Provide the (X, Y) coordinate of the cell's center where the given text is located.  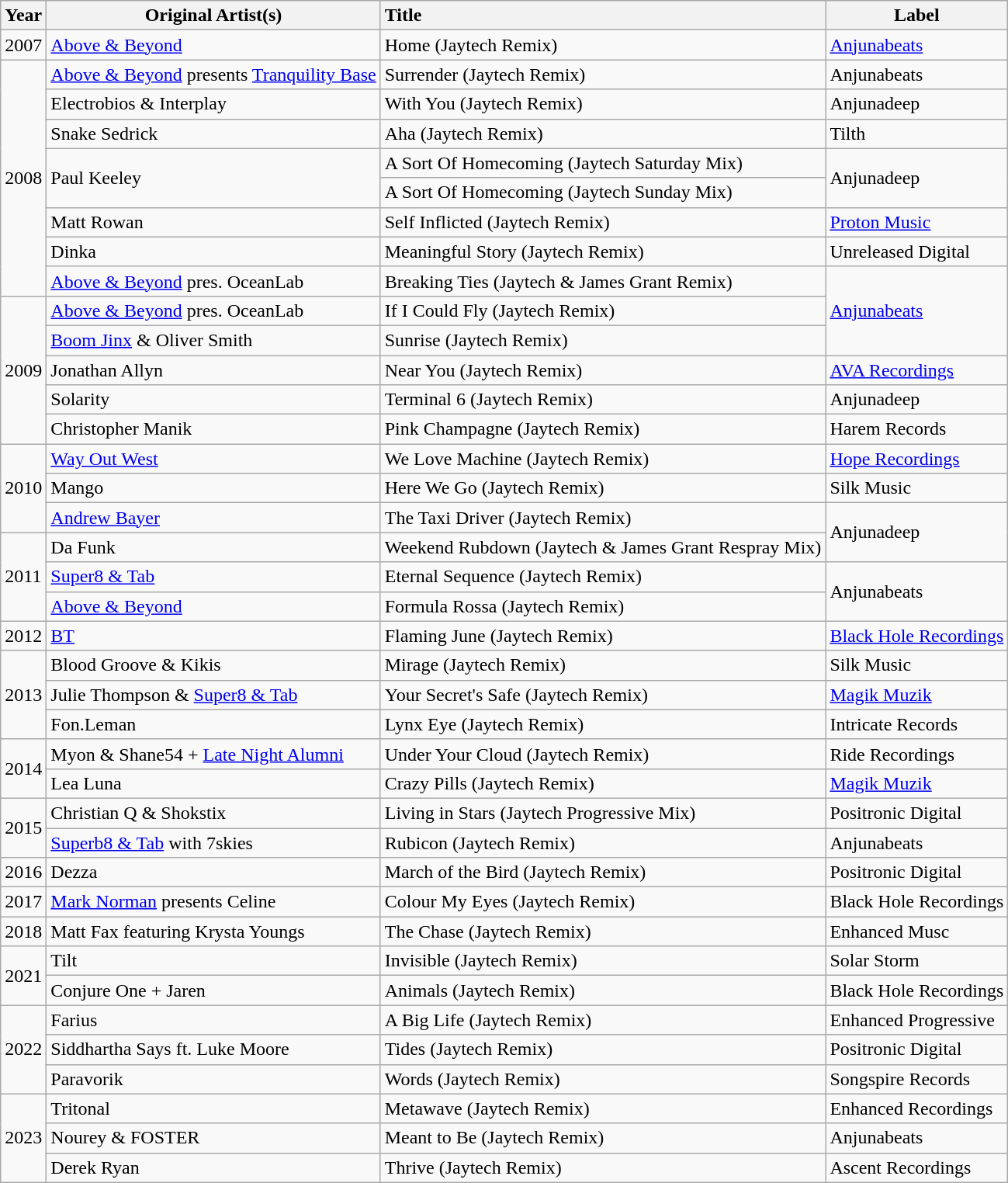
Crazy Pills (Jaytech Remix) (603, 783)
A Sort Of Homecoming (Jaytech Saturday Mix) (603, 163)
Invisible (Jaytech Remix) (603, 961)
Surrender (Jaytech Remix) (603, 75)
Fon.Leman (213, 724)
Conjure One + Jaren (213, 990)
Mango (213, 488)
Mirage (Jaytech Remix) (603, 665)
Enhanced Musc (917, 931)
Songspire Records (917, 1079)
Unreleased Digital (917, 252)
March of the Bird (Jaytech Remix) (603, 873)
Aha (Jaytech Remix) (603, 134)
Dinka (213, 252)
Boom Jinx & Oliver Smith (213, 340)
Under Your Cloud (Jaytech Remix) (603, 754)
Da Funk (213, 547)
2016 (23, 873)
Andrew Bayer (213, 518)
2017 (23, 902)
Paravorik (213, 1079)
Colour My Eyes (Jaytech Remix) (603, 902)
Metawave (Jaytech Remix) (603, 1108)
The Taxi Driver (Jaytech Remix) (603, 518)
2008 (23, 178)
Matt Rowan (213, 222)
Title (603, 16)
Tilt (213, 961)
Thrive (Jaytech Remix) (603, 1167)
Derek Ryan (213, 1167)
Living in Stars (Jaytech Progressive Mix) (603, 813)
Label (917, 16)
Way Out West (213, 459)
Christopher Manik (213, 429)
Words (Jaytech Remix) (603, 1079)
Lea Luna (213, 783)
Snake Sedrick (213, 134)
Flaming June (Jaytech Remix) (603, 636)
Original Artist(s) (213, 16)
Blood Groove & Kikis (213, 665)
Super8 & Tab (213, 577)
A Sort Of Homecoming (Jaytech Sunday Mix) (603, 193)
2009 (23, 369)
Meaningful Story (Jaytech Remix) (603, 252)
Solarity (213, 400)
Julie Thompson & Super8 & Tab (213, 695)
Electrobios & Interplay (213, 104)
Tilth (917, 134)
We Love Machine (Jaytech Remix) (603, 459)
Home (Jaytech Remix) (603, 45)
Jonathan Allyn (213, 370)
Here We Go (Jaytech Remix) (603, 488)
Matt Fax featuring Krysta Youngs (213, 931)
2022 (23, 1049)
2011 (23, 577)
Breaking Ties (Jaytech & James Grant Remix) (603, 281)
Christian Q & Shokstix (213, 813)
Paul Keeley (213, 178)
AVA Recordings (917, 370)
2014 (23, 768)
Farius (213, 1020)
Your Secret's Safe (Jaytech Remix) (603, 695)
2018 (23, 931)
Lynx Eye (Jaytech Remix) (603, 724)
Pink Champagne (Jaytech Remix) (603, 429)
2023 (23, 1138)
Self Inflicted (Jaytech Remix) (603, 222)
Near You (Jaytech Remix) (603, 370)
Siddhartha Says ft. Luke Moore (213, 1049)
Eternal Sequence (Jaytech Remix) (603, 577)
2021 (23, 976)
2015 (23, 827)
Sunrise (Jaytech Remix) (603, 340)
2012 (23, 636)
Intricate Records (917, 724)
Harem Records (917, 429)
2013 (23, 695)
2010 (23, 488)
Year (23, 16)
Ride Recordings (917, 754)
Formula Rossa (Jaytech Remix) (603, 606)
Myon & Shane54 + Late Night Alumni (213, 754)
Terminal 6 (Jaytech Remix) (603, 400)
If I Could Fly (Jaytech Remix) (603, 310)
Weekend Rubdown (Jaytech & James Grant Respray Mix) (603, 547)
Solar Storm (917, 961)
Animals (Jaytech Remix) (603, 990)
BT (213, 636)
Nourey & FOSTER (213, 1138)
Meant to Be (Jaytech Remix) (603, 1138)
Enhanced Recordings (917, 1108)
Superb8 & Tab with 7skies (213, 842)
Rubicon (Jaytech Remix) (603, 842)
Above & Beyond presents Tranquility Base (213, 75)
Mark Norman presents Celine (213, 902)
Proton Music (917, 222)
With You (Jaytech Remix) (603, 104)
Ascent Recordings (917, 1167)
The Chase (Jaytech Remix) (603, 931)
Enhanced Progressive (917, 1020)
Dezza (213, 873)
Tritonal (213, 1108)
A Big Life (Jaytech Remix) (603, 1020)
2007 (23, 45)
Hope Recordings (917, 459)
Tides (Jaytech Remix) (603, 1049)
